Extract the [X, Y] coordinate from the center of the cell holding the provided text.  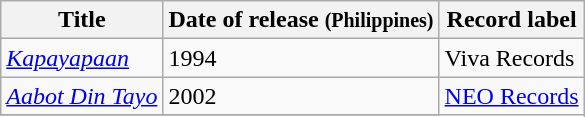
Record label [512, 20]
2002 [301, 96]
Date of release (Philippines) [301, 20]
Viva Records [512, 58]
Title [82, 20]
1994 [301, 58]
NEO Records [512, 96]
Aabot Din Tayo [82, 96]
Kapayapaan [82, 58]
